Output the [x, y] coordinate of the center of the cell containing the given text.  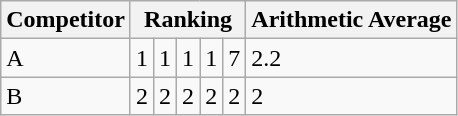
B [66, 96]
A [66, 58]
Arithmetic Average [352, 20]
Competitor [66, 20]
Ranking [188, 20]
2.2 [352, 58]
7 [234, 58]
